Capture the cell that displays the provided text and extract its (X, Y) central coordinate. 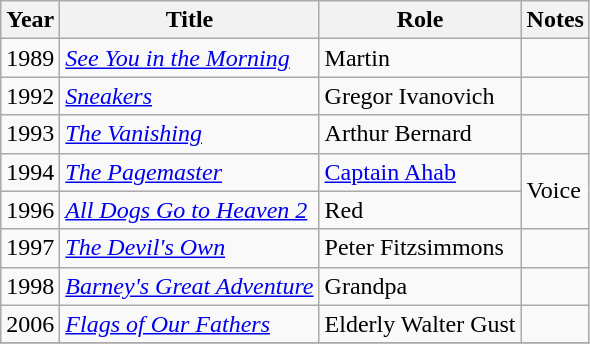
Voice (555, 191)
1997 (30, 248)
Martin (420, 58)
1989 (30, 58)
Role (420, 20)
Elderly Walter Gust (420, 324)
Notes (555, 20)
Arthur Bernard (420, 134)
1993 (30, 134)
Peter Fitzsimmons (420, 248)
Title (190, 20)
1992 (30, 96)
Captain Ahab (420, 172)
Red (420, 210)
1998 (30, 286)
The Devil's Own (190, 248)
Grandpa (420, 286)
Sneakers (190, 96)
Flags of Our Fathers (190, 324)
The Vanishing (190, 134)
The Pagemaster (190, 172)
Barney's Great Adventure (190, 286)
1994 (30, 172)
All Dogs Go to Heaven 2 (190, 210)
2006 (30, 324)
Year (30, 20)
Gregor Ivanovich (420, 96)
1996 (30, 210)
See You in the Morning (190, 58)
